Return the [x, y] coordinate for the center point of the cell that contains the specified text.  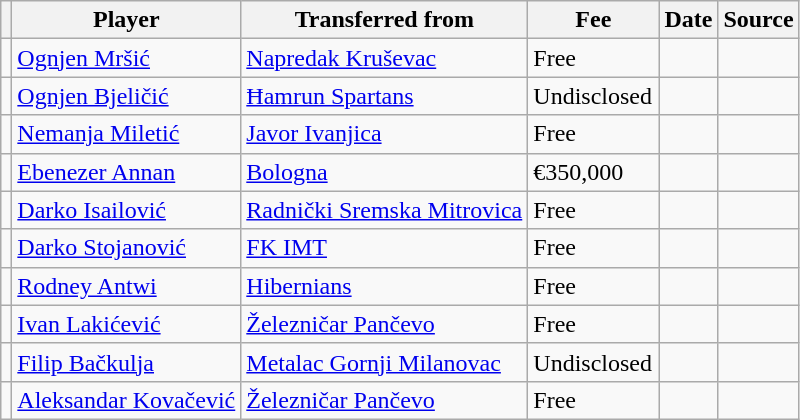
Napredak Kruševac [384, 58]
Date [688, 20]
Hibernians [384, 286]
Radnički Sremska Mitrovica [384, 210]
Ognjen Mršić [126, 58]
FK IMT [384, 248]
Javor Ivanjica [384, 134]
Nemanja Miletić [126, 134]
Rodney Antwi [126, 286]
Ivan Lakićević [126, 324]
Metalac Gornji Milanovac [384, 362]
Darko Isailović [126, 210]
Filip Bačkulja [126, 362]
Player [126, 20]
Ognjen Bjeličić [126, 96]
Ħamrun Spartans [384, 96]
Aleksandar Kovačević [126, 400]
Fee [594, 20]
€350,000 [594, 172]
Source [758, 20]
Bologna [384, 172]
Darko Stojanović [126, 248]
Transferred from [384, 20]
Ebenezer Annan [126, 172]
